Search for the cell housing the specified text and yield its (X, Y) center coordinate. 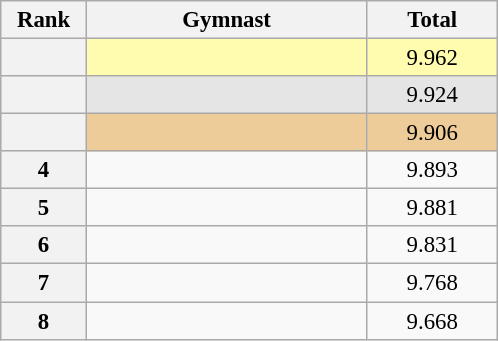
9.906 (432, 133)
9.831 (432, 245)
8 (44, 321)
4 (44, 170)
6 (44, 245)
Gymnast (226, 20)
9.668 (432, 321)
7 (44, 283)
9.924 (432, 95)
9.768 (432, 283)
9.881 (432, 208)
9.962 (432, 58)
Rank (44, 20)
Total (432, 20)
9.893 (432, 170)
5 (44, 208)
